Find where the given text appears and provide that cell's center as [x, y] coordinate. 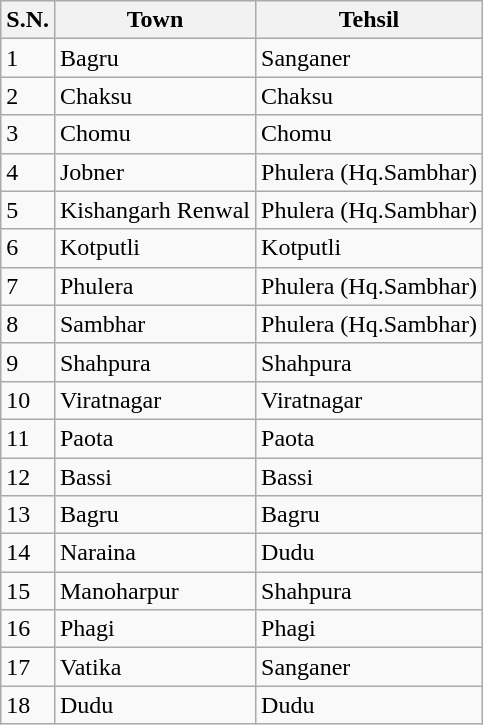
Sambhar [154, 324]
18 [28, 705]
12 [28, 477]
2 [28, 96]
8 [28, 324]
7 [28, 286]
13 [28, 515]
Naraina [154, 553]
14 [28, 553]
3 [28, 134]
S.N. [28, 20]
4 [28, 172]
Manoharpur [154, 591]
16 [28, 629]
Town [154, 20]
Jobner [154, 172]
1 [28, 58]
Vatika [154, 667]
Kishangarh Renwal [154, 210]
5 [28, 210]
Tehsil [370, 20]
15 [28, 591]
11 [28, 438]
9 [28, 362]
10 [28, 400]
Phulera [154, 286]
17 [28, 667]
6 [28, 248]
